Pinpoint the cell where the given text exists, returning its [X, Y] midpoint coordinate. 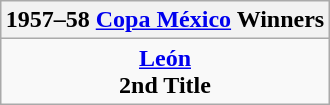
León2nd Title [165, 72]
1957–58 Copa México Winners [165, 20]
